Capture the cell that displays the provided text and extract its [x, y] central coordinate. 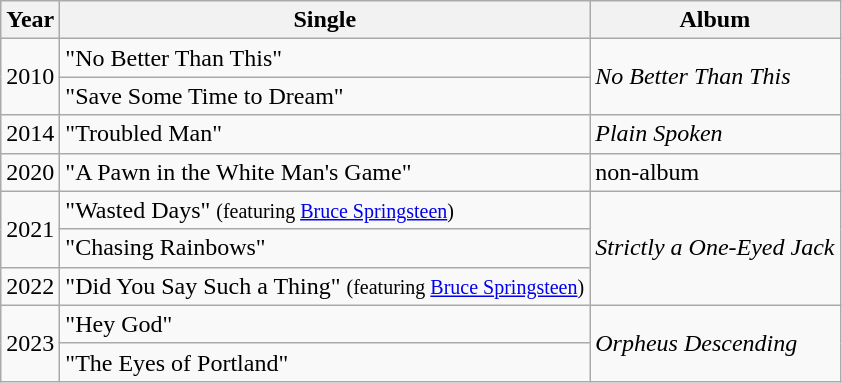
Single [325, 20]
"No Better Than This" [325, 58]
"Hey God" [325, 324]
Year [30, 20]
"Troubled Man" [325, 134]
"Did You Say Such a Thing" (featuring Bruce Springsteen) [325, 286]
"Wasted Days" (featuring Bruce Springsteen) [325, 210]
"Save Some Time to Dream" [325, 96]
2010 [30, 77]
No Better Than This [715, 77]
"Chasing Rainbows" [325, 248]
Orpheus Descending [715, 343]
non-album [715, 172]
Strictly a One-Eyed Jack [715, 248]
2021 [30, 229]
Album [715, 20]
Plain Spoken [715, 134]
2023 [30, 343]
"A Pawn in the White Man's Game" [325, 172]
2014 [30, 134]
2020 [30, 172]
"The Eyes of Portland" [325, 362]
2022 [30, 286]
